Return (x, y) of the center of cell containing provided text 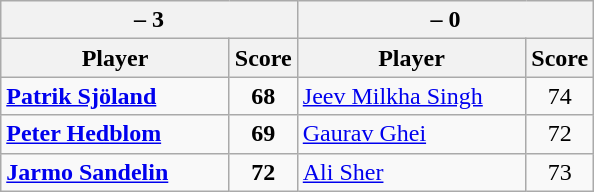
Patrik Sjöland (116, 96)
– 3 (150, 20)
Ali Sher (412, 172)
73 (560, 172)
68 (263, 96)
Jeev Milkha Singh (412, 96)
74 (560, 96)
Jarmo Sandelin (116, 172)
Gaurav Ghei (412, 134)
Peter Hedblom (116, 134)
69 (263, 134)
– 0 (446, 20)
